Return [X, Y] of the center of cell containing provided text 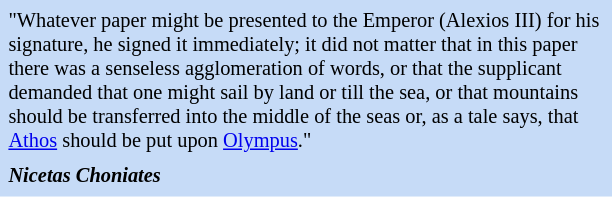
Nicetas Choniates [306, 176]
